Pinpoint the cell where the given text exists, returning its (x, y) midpoint coordinate. 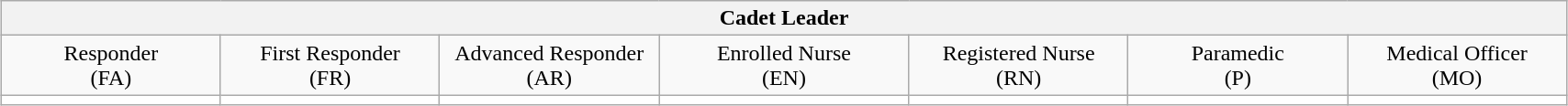
Responder(FA) (112, 66)
Paramedic(P) (1238, 66)
Registered Nurse(RN) (1019, 66)
Medical Officer(MO) (1458, 66)
Advanced Responder(AR) (549, 66)
Cadet Leader (784, 18)
First Responder(FR) (330, 66)
Enrolled Nurse(EN) (784, 66)
